Find where the given text appears and provide that cell's center as [x, y] coordinate. 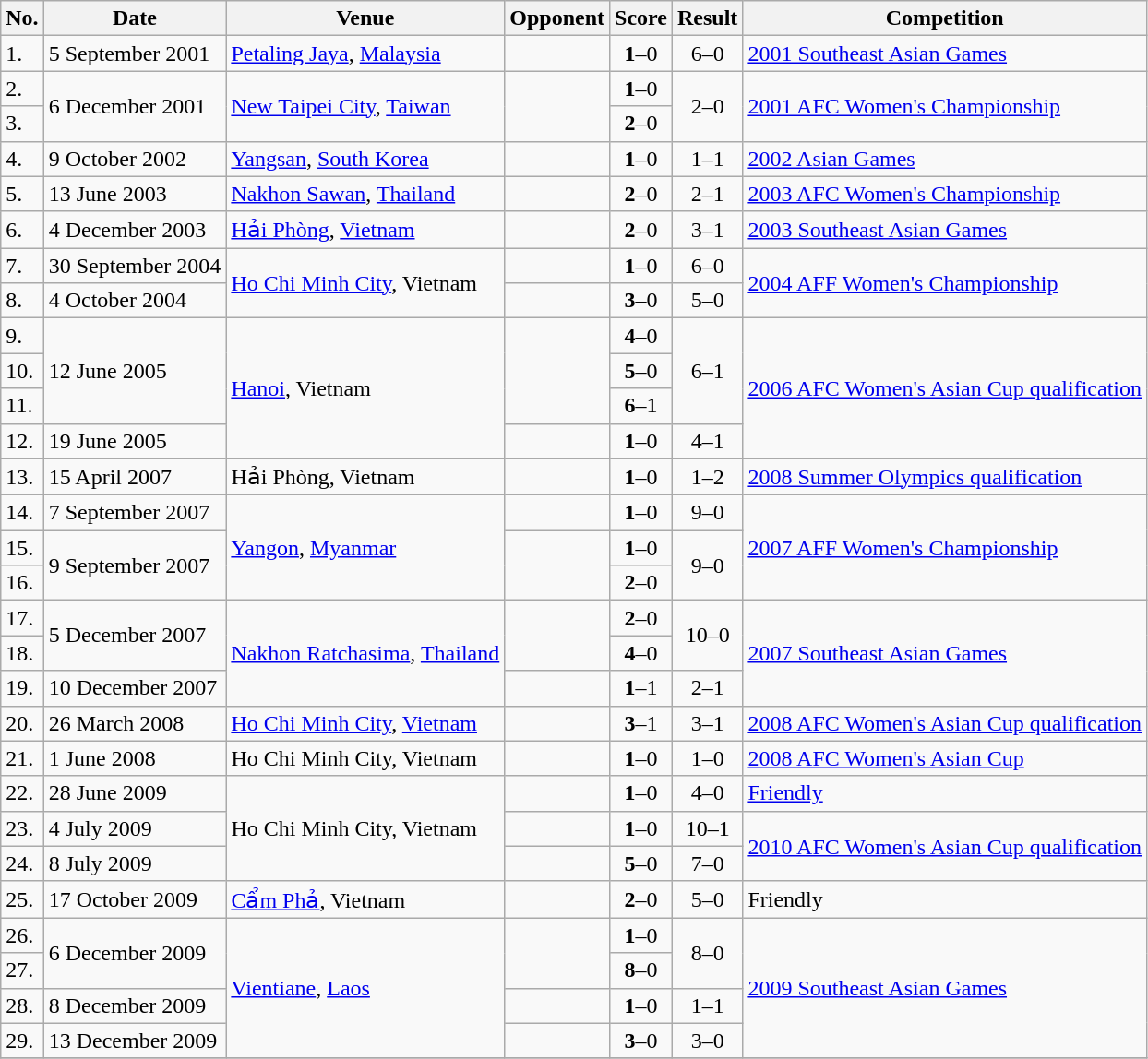
21. [22, 758]
2004 AFF Women's Championship [945, 283]
11. [22, 406]
9 October 2002 [135, 159]
17 October 2009 [135, 899]
Result [707, 18]
6 December 2009 [135, 953]
4. [22, 159]
Yangsan, South Korea [365, 159]
28 June 2009 [135, 793]
9. [22, 336]
15 April 2007 [135, 477]
2. [22, 89]
13 December 2009 [135, 1041]
7. [22, 266]
Opponent [557, 18]
10. [22, 371]
Nakhon Sawan, Thailand [365, 194]
4 December 2003 [135, 230]
2003 AFC Women's Championship [945, 194]
No. [22, 18]
Cẩm Phả, Vietnam [365, 899]
3. [22, 124]
2007 Southeast Asian Games [945, 653]
Score [641, 18]
14. [22, 513]
7–0 [707, 863]
4–1 [707, 441]
2002 Asian Games [945, 159]
2008 AFC Women's Asian Cup qualification [945, 723]
10 December 2007 [135, 688]
1–2 [707, 477]
28. [22, 1005]
4 July 2009 [135, 828]
22. [22, 793]
2007 AFF Women's Championship [945, 548]
2001 Southeast Asian Games [945, 54]
5 September 2001 [135, 54]
12. [22, 441]
2010 AFC Women's Asian Cup qualification [945, 846]
25. [22, 899]
Date [135, 18]
17. [22, 618]
24. [22, 863]
Nakhon Ratchasima, Thailand [365, 653]
30 September 2004 [135, 266]
8. [22, 301]
27. [22, 970]
16. [22, 583]
Vientiane, Laos [365, 988]
8 December 2009 [135, 1005]
26 March 2008 [135, 723]
9 September 2007 [135, 565]
23. [22, 828]
2001 AFC Women's Championship [945, 106]
4 October 2004 [135, 301]
6. [22, 230]
Yangon, Myanmar [365, 548]
6 December 2001 [135, 106]
2008 AFC Women's Asian Cup [945, 758]
12 June 2005 [135, 371]
8 July 2009 [135, 863]
2009 Southeast Asian Games [945, 988]
2003 Southeast Asian Games [945, 230]
10–1 [707, 828]
19. [22, 688]
13. [22, 477]
20. [22, 723]
Hanoi, Vietnam [365, 388]
26. [22, 935]
5. [22, 194]
5 December 2007 [135, 636]
15. [22, 548]
2008 Summer Olympics qualification [945, 477]
Petaling Jaya, Malaysia [365, 54]
Venue [365, 18]
10–0 [707, 636]
19 June 2005 [135, 441]
18. [22, 653]
13 June 2003 [135, 194]
1 June 2008 [135, 758]
7 September 2007 [135, 513]
1. [22, 54]
2006 AFC Women's Asian Cup qualification [945, 388]
New Taipei City, Taiwan [365, 106]
Competition [945, 18]
29. [22, 1041]
